Extract the (X, Y) coordinate from the center of the cell holding the provided text.  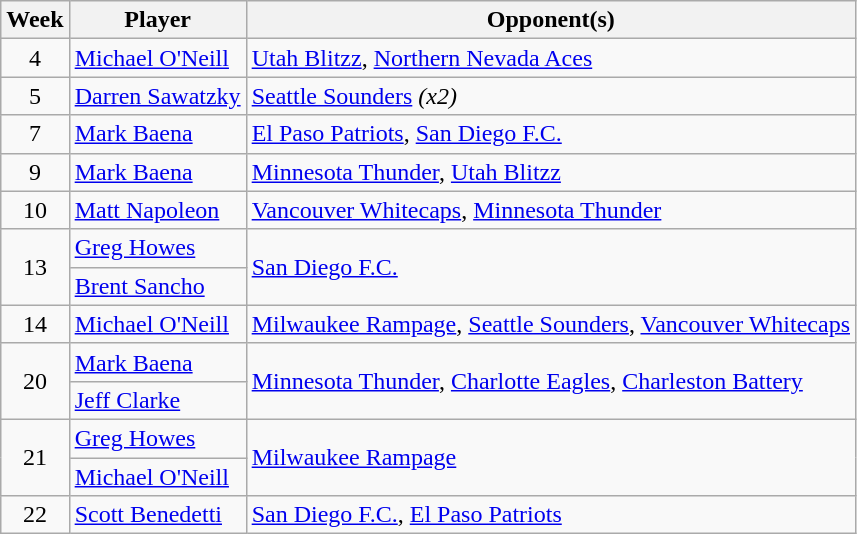
Vancouver Whitecaps, Minnesota Thunder (550, 210)
4 (35, 58)
22 (35, 515)
Utah Blitzz, Northern Nevada Aces (550, 58)
21 (35, 457)
Jeff Clarke (158, 400)
Opponent(s) (550, 20)
Minnesota Thunder, Charlotte Eagles, Charleston Battery (550, 381)
Minnesota Thunder, Utah Blitzz (550, 172)
San Diego F.C., El Paso Patriots (550, 515)
13 (35, 267)
Week (35, 20)
5 (35, 96)
Matt Napoleon (158, 210)
Brent Sancho (158, 286)
14 (35, 324)
9 (35, 172)
Seattle Sounders (x2) (550, 96)
7 (35, 134)
San Diego F.C. (550, 267)
Milwaukee Rampage, Seattle Sounders, Vancouver Whitecaps (550, 324)
Player (158, 20)
Milwaukee Rampage (550, 457)
El Paso Patriots, San Diego F.C. (550, 134)
Scott Benedetti (158, 515)
Darren Sawatzky (158, 96)
20 (35, 381)
10 (35, 210)
